Search for the cell housing the specified text and yield its [x, y] center coordinate. 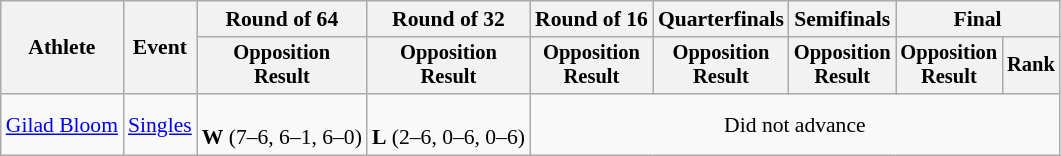
Round of 16 [592, 19]
Singles [160, 124]
Round of 32 [448, 19]
Event [160, 48]
Semifinals [842, 19]
Athlete [62, 48]
L (2–6, 0–6, 0–6) [448, 124]
Did not advance [795, 124]
Final [978, 19]
Rank [1031, 66]
Gilad Bloom [62, 124]
W (7–6, 6–1, 6–0) [282, 124]
Quarterfinals [721, 19]
Round of 64 [282, 19]
